Find where the given text appears and provide that cell's center as [X, Y] coordinate. 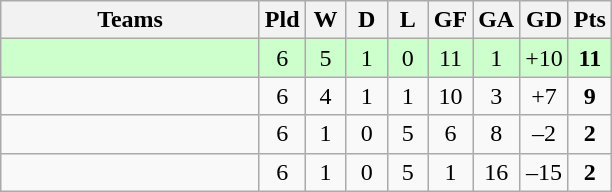
W [326, 20]
3 [496, 96]
4 [326, 96]
10 [450, 96]
GF [450, 20]
8 [496, 134]
D [366, 20]
+10 [544, 58]
Pld [282, 20]
GD [544, 20]
GA [496, 20]
–2 [544, 134]
16 [496, 172]
L [408, 20]
Teams [130, 20]
9 [590, 96]
–15 [544, 172]
Pts [590, 20]
+7 [544, 96]
